Return the (x, y) coordinate for the center point of the cell that contains the specified text.  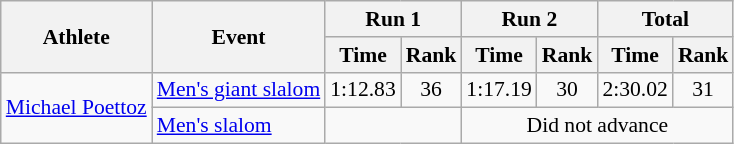
Men's giant slalom (239, 90)
Men's slalom (239, 126)
Did not advance (597, 126)
Run 2 (529, 19)
Total (665, 19)
31 (704, 90)
1:17.19 (498, 90)
1:12.83 (362, 90)
2:30.02 (634, 90)
30 (568, 90)
Athlete (76, 36)
Event (239, 36)
36 (432, 90)
Michael Poettoz (76, 108)
Run 1 (393, 19)
